Determine the [x, y] coordinate at the center of the cell enclosing the given text.  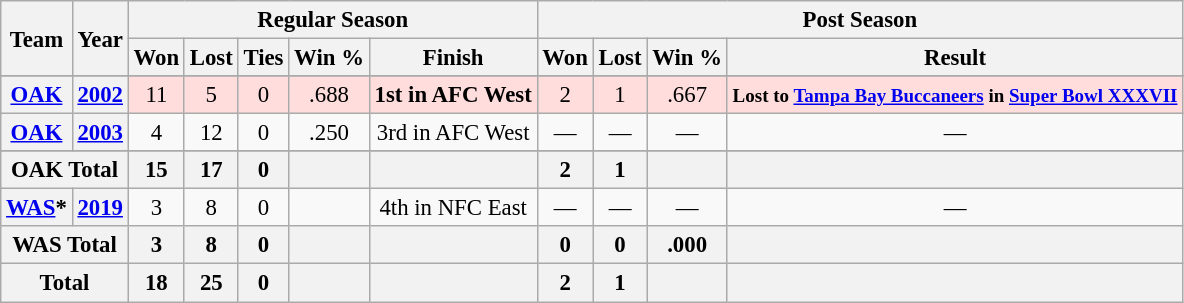
Post Season [860, 20]
Year [100, 38]
Team [36, 38]
WAS Total [65, 245]
.688 [329, 95]
.667 [687, 95]
.000 [687, 245]
Total [65, 283]
Lost to Tampa Bay Buccaneers in Super Bowl XXXVII [954, 95]
4th in NFC East [453, 208]
Result [954, 58]
4 [156, 133]
2003 [100, 133]
5 [211, 95]
12 [211, 133]
OAK Total [65, 170]
.250 [329, 133]
Finish [453, 58]
17 [211, 170]
25 [211, 283]
Ties [264, 58]
3rd in AFC West [453, 133]
15 [156, 170]
Regular Season [332, 20]
WAS* [36, 208]
1st in AFC West [453, 95]
2019 [100, 208]
18 [156, 283]
11 [156, 95]
2002 [100, 95]
